Extract the [X, Y] coordinate from the center of the cell holding the provided text.  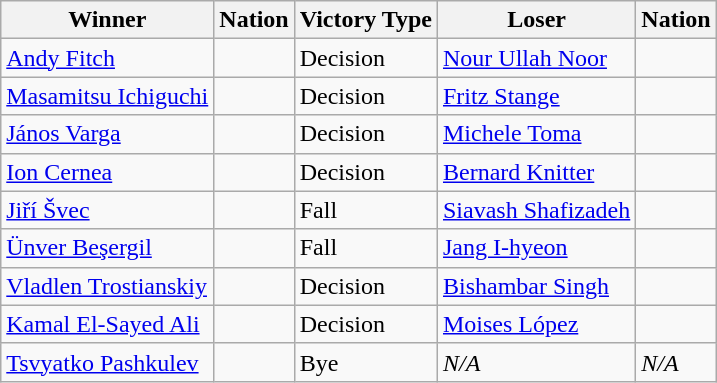
János Varga [108, 134]
Victory Type [366, 20]
Siavash Shafizadeh [536, 210]
Bye [366, 362]
Winner [108, 20]
Andy Fitch [108, 58]
Ion Cernea [108, 172]
Masamitsu Ichiguchi [108, 96]
Moises López [536, 324]
Michele Toma [536, 134]
Jang I-hyeon [536, 248]
Ünver Beşergil [108, 248]
Loser [536, 20]
Vladlen Trostianskiy [108, 286]
Jiří Švec [108, 210]
Bishambar Singh [536, 286]
Kamal El-Sayed Ali [108, 324]
Bernard Knitter [536, 172]
Tsvyatko Pashkulev [108, 362]
Nour Ullah Noor [536, 58]
Fritz Stange [536, 96]
